Locate the cell with the specified text and output its (x, y) center coordinate. 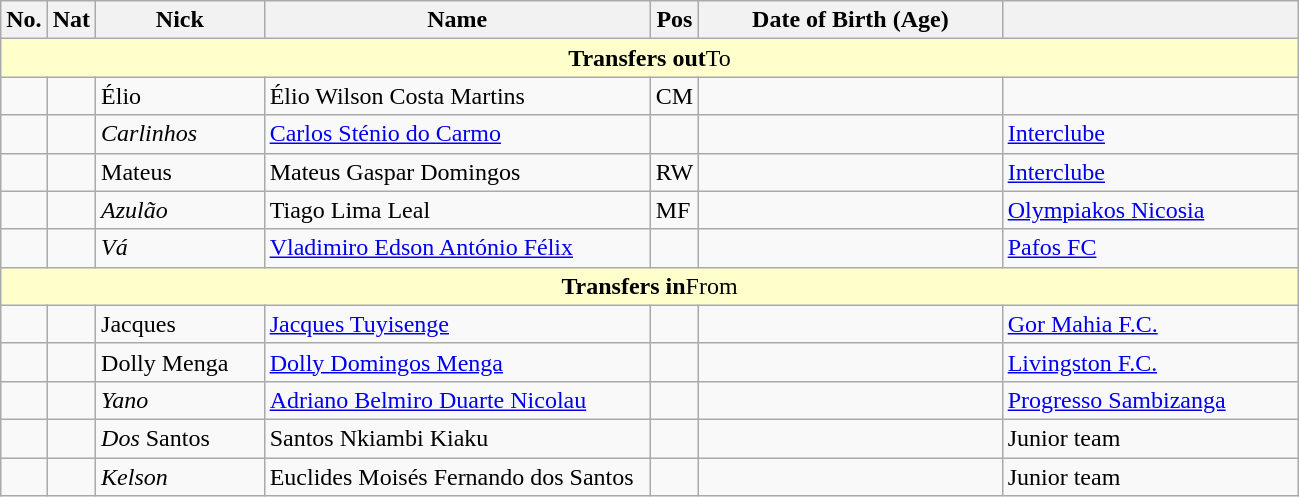
Santos Nkiambi Kiaku (457, 438)
Transfers inFrom (650, 286)
Dolly Menga (180, 362)
Vladimiro Edson António Félix (457, 248)
RW (674, 172)
Élio Wilson Costa Martins (457, 96)
Carlinhos (180, 134)
Olympiakos Nicosia (1150, 210)
MF (674, 210)
Dos Santos (180, 438)
Yano (180, 400)
Élio (180, 96)
No. (24, 20)
Transfers outTo (650, 58)
Jacques Tuyisenge (457, 324)
Azulão (180, 210)
Gor Mahia F.C. (1150, 324)
Name (457, 20)
Mateus Gaspar Domingos (457, 172)
Pos (674, 20)
Pafos FC (1150, 248)
Progresso Sambizanga (1150, 400)
Mateus (180, 172)
CM (674, 96)
Jacques (180, 324)
Adriano Belmiro Duarte Nicolau (457, 400)
Kelson (180, 477)
Livingston F.C. (1150, 362)
Dolly Domingos Menga (457, 362)
Nat (71, 20)
Tiago Lima Leal (457, 210)
Vá (180, 248)
Date of Birth (Age) (851, 20)
Euclides Moisés Fernando dos Santos (457, 477)
Nick (180, 20)
Carlos Sténio do Carmo (457, 134)
